Return the (X, Y) coordinate for the center point of the cell that contains the specified text.  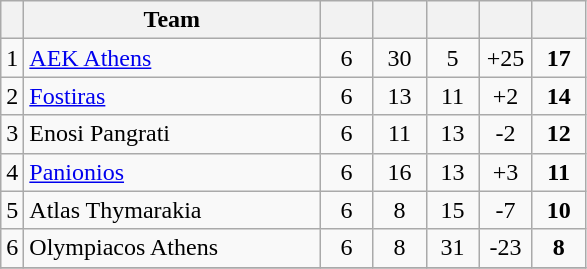
+2 (506, 96)
-7 (506, 210)
Olympiacos Athens (172, 248)
16 (400, 172)
4 (12, 172)
+3 (506, 172)
3 (12, 134)
17 (558, 58)
2 (12, 96)
Atlas Thymarakia (172, 210)
15 (452, 210)
12 (558, 134)
30 (400, 58)
Fostiras (172, 96)
Panionios (172, 172)
1 (12, 58)
31 (452, 248)
+25 (506, 58)
14 (558, 96)
10 (558, 210)
-2 (506, 134)
AEK Athens (172, 58)
-23 (506, 248)
Team (172, 20)
Enosi Pangrati (172, 134)
